Detect which cell encompasses the target text, then output its [X, Y] center coordinate. 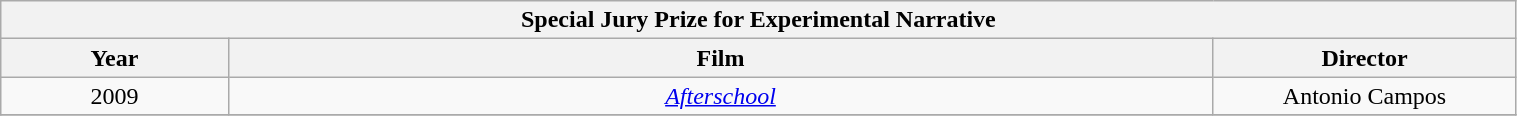
Special Jury Prize for Experimental Narrative [758, 20]
Year [114, 58]
Film [720, 58]
Afterschool [720, 96]
Director [1364, 58]
2009 [114, 96]
Antonio Campos [1364, 96]
